Locate the cell with the specified text and output its (x, y) center coordinate. 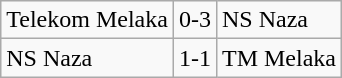
0-3 (194, 20)
TM Melaka (278, 58)
Telekom Melaka (88, 20)
1-1 (194, 58)
